Return (x, y) of the center of cell containing provided text 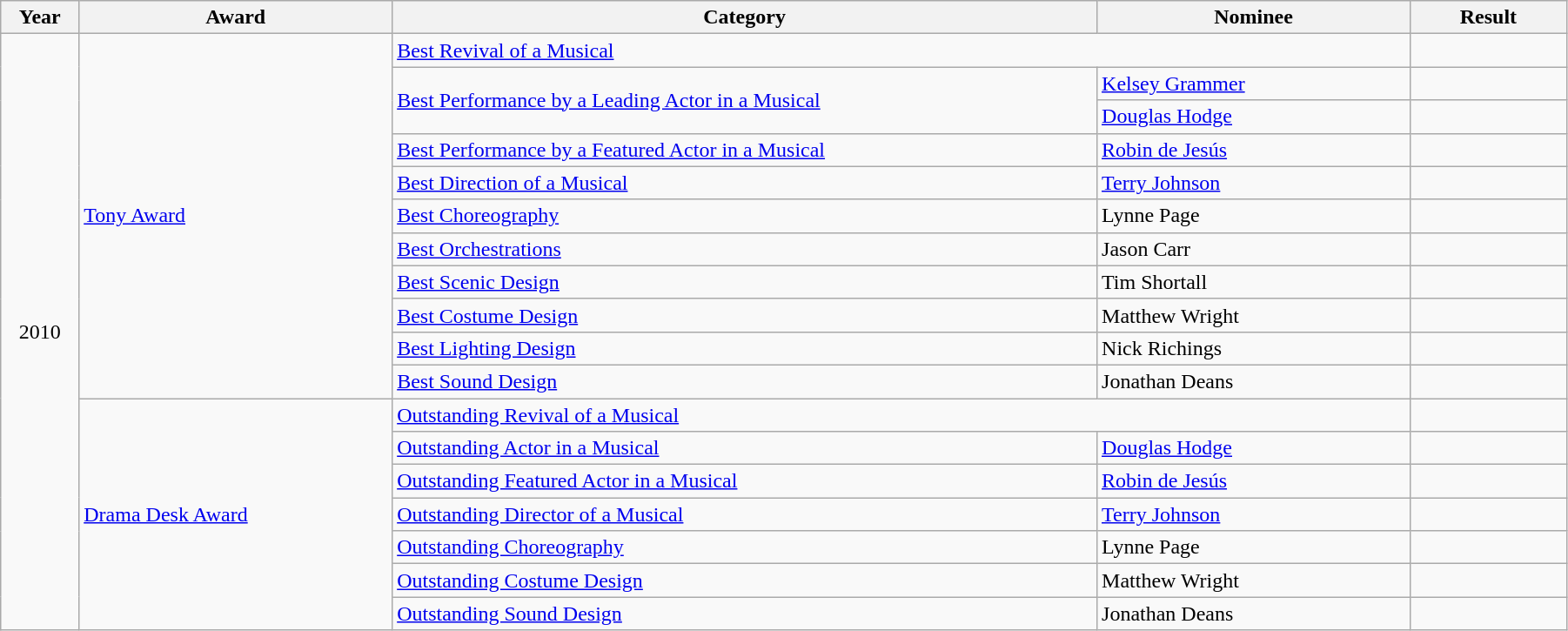
2010 (40, 332)
Outstanding Costume Design (745, 581)
Outstanding Choreography (745, 547)
Best Choreography (745, 216)
Year (40, 17)
Best Performance by a Featured Actor in a Musical (745, 150)
Best Revival of a Musical (901, 50)
Drama Desk Award (236, 514)
Tony Award (236, 216)
Result (1488, 17)
Best Orchestrations (745, 249)
Category (745, 17)
Outstanding Actor in a Musical (745, 448)
Best Lighting Design (745, 348)
Best Sound Design (745, 381)
Outstanding Sound Design (745, 614)
Best Costume Design (745, 315)
Outstanding Featured Actor in a Musical (745, 481)
Tim Shortall (1254, 282)
Outstanding Director of a Musical (745, 514)
Outstanding Revival of a Musical (901, 415)
Best Scenic Design (745, 282)
Best Direction of a Musical (745, 183)
Best Performance by a Leading Actor in a Musical (745, 100)
Nominee (1254, 17)
Award (236, 17)
Jason Carr (1254, 249)
Kelsey Grammer (1254, 84)
Nick Richings (1254, 348)
